Scan for the cell matching the given text and deliver its [X, Y] coordinate at center. 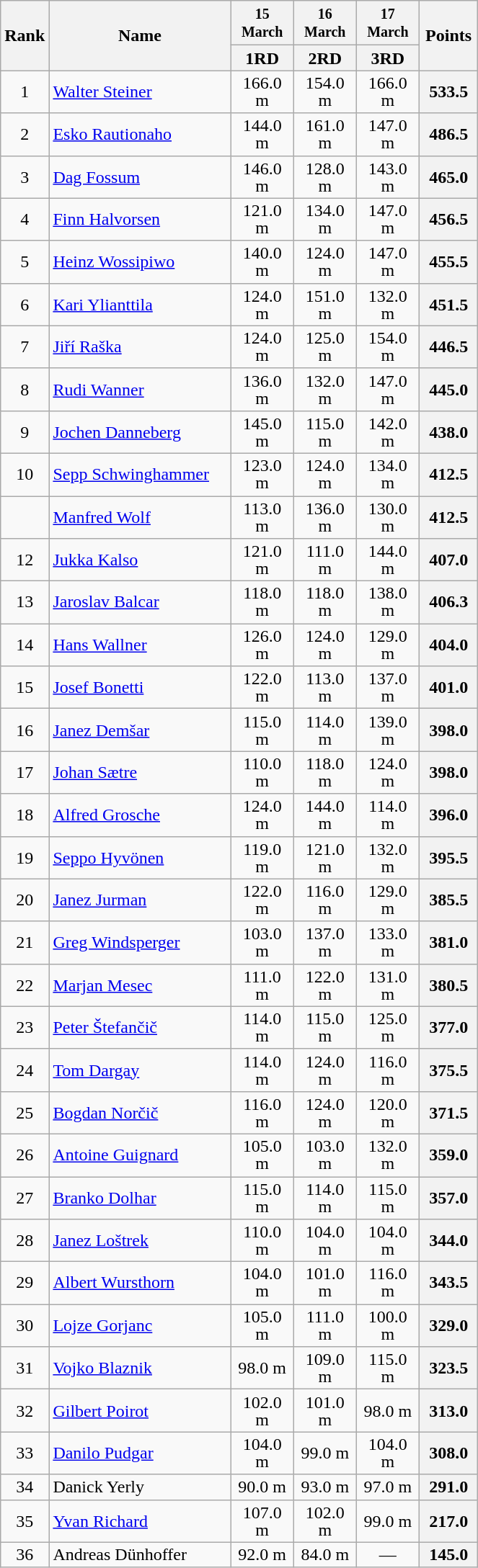
17 March [388, 23]
Hans Wallner [140, 645]
380.5 [448, 985]
151.0 m [324, 304]
Heinz Wossipiwo [140, 262]
Alfred Grosche [140, 815]
32 [25, 1410]
344.0 [448, 1240]
Albert Wursthorn [140, 1283]
15 March [262, 23]
465.0 [448, 177]
21 [25, 942]
90.0 m [262, 1487]
20 [25, 900]
12 [25, 560]
23 [25, 1027]
15 [25, 687]
357.0 [448, 1199]
33 [25, 1453]
375.5 [448, 1070]
123.0 m [262, 474]
Walter Steiner [140, 92]
16 March [324, 23]
Jaroslav Balcar [140, 602]
146.0 m [262, 177]
13 [25, 602]
404.0 [448, 645]
29 [25, 1283]
Jochen Danneberg [140, 432]
Name [140, 36]
107.0 m [262, 1521]
145.0 [448, 1554]
486.5 [448, 134]
30 [25, 1325]
Finn Halvorsen [140, 219]
145.0 m [262, 432]
25 [25, 1112]
10 [25, 474]
Gilbert Poirot [140, 1410]
Vojko Blaznik [140, 1368]
142.0 m [388, 432]
161.0 m [324, 134]
140.0 m [262, 262]
22 [25, 985]
Rudi Wanner [140, 389]
100.0 m [388, 1325]
395.5 [448, 857]
Janez Demšar [140, 730]
371.5 [448, 1112]
14 [25, 645]
3 [25, 177]
377.0 [448, 1027]
323.5 [448, 1368]
28 [25, 1240]
Danick Yerly [140, 1487]
6 [25, 304]
31 [25, 1368]
Janez Loštrek [140, 1240]
438.0 [448, 432]
Peter Štefančič [140, 1027]
7 [25, 347]
Bogdan Norčič [140, 1112]
217.0 [448, 1521]
128.0 m [324, 177]
97.0 m [388, 1487]
533.5 [448, 92]
Jukka Kalso [140, 560]
27 [25, 1199]
Jiří Raška [140, 347]
24 [25, 1070]
17 [25, 772]
Greg Windsperger [140, 942]
139.0 m [388, 730]
313.0 [448, 1410]
Rank [25, 36]
143.0 m [388, 177]
451.5 [448, 304]
329.0 [448, 1325]
Esko Rautionaho [140, 134]
Marjan Mesec [140, 985]
36 [25, 1554]
381.0 [448, 942]
455.5 [448, 262]
Kari Ylianttila [140, 304]
126.0 m [262, 645]
93.0 m [324, 1487]
343.5 [448, 1283]
3RD [388, 58]
Danilo Pudgar [140, 1453]
109.0 m [324, 1368]
131.0 m [388, 985]
Tom Dargay [140, 1070]
5 [25, 262]
2RD [324, 58]
Antoine Guignard [140, 1155]
120.0 m [388, 1112]
401.0 [448, 687]
396.0 [448, 815]
Lojze Gorjanc [140, 1325]
385.5 [448, 900]
92.0 m [262, 1554]
359.0 [448, 1155]
119.0 m [262, 857]
9 [25, 432]
1RD [262, 58]
446.5 [448, 347]
2 [25, 134]
Johan Sætre [140, 772]
Andreas Dünhoffer [140, 1554]
Janez Jurman [140, 900]
Seppo Hyvönen [140, 857]
8 [25, 389]
16 [25, 730]
19 [25, 857]
291.0 [448, 1487]
Points [448, 36]
Josef Bonetti [140, 687]
35 [25, 1521]
456.5 [448, 219]
26 [25, 1155]
1 [25, 92]
34 [25, 1487]
Yvan Richard [140, 1521]
133.0 m [388, 942]
Branko Dolhar [140, 1199]
Dag Fossum [140, 177]
308.0 [448, 1453]
407.0 [448, 560]
— [388, 1554]
130.0 m [388, 517]
84.0 m [324, 1554]
18 [25, 815]
406.3 [448, 602]
138.0 m [388, 602]
Sepp Schwinghammer [140, 474]
445.0 [448, 389]
4 [25, 219]
Manfred Wolf [140, 517]
